Identify which cell holds the provided text, then report its (X, Y) central coordinate. 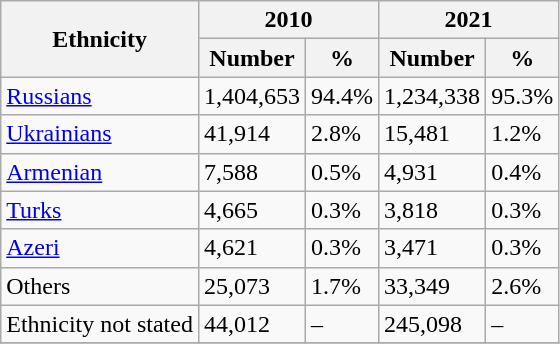
Turks (100, 210)
3,471 (432, 248)
0.5% (342, 172)
Azeri (100, 248)
2.8% (342, 134)
15,481 (432, 134)
Ethnicity not stated (100, 324)
25,073 (252, 286)
95.3% (522, 96)
Others (100, 286)
1,404,653 (252, 96)
Russians (100, 96)
Ethnicity (100, 39)
2.6% (522, 286)
44,012 (252, 324)
0.4% (522, 172)
1.7% (342, 286)
33,349 (432, 286)
2010 (288, 20)
4,665 (252, 210)
4,621 (252, 248)
41,914 (252, 134)
4,931 (432, 172)
2021 (469, 20)
Ukrainians (100, 134)
Armenian (100, 172)
3,818 (432, 210)
1,234,338 (432, 96)
94.4% (342, 96)
7,588 (252, 172)
245,098 (432, 324)
1.2% (522, 134)
